Extract the (x, y) coordinate from the center of the cell holding the provided text.  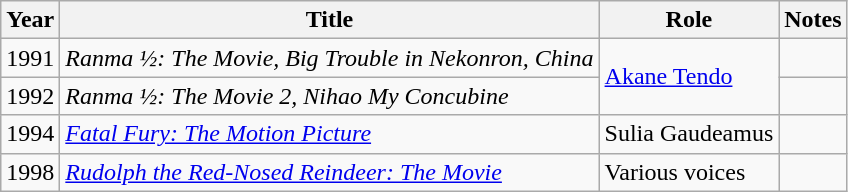
1994 (30, 134)
1991 (30, 58)
Notes (813, 20)
1992 (30, 96)
Sulia Gaudeamus (689, 134)
Title (330, 20)
1998 (30, 172)
Role (689, 20)
Rudolph the Red-Nosed Reindeer: The Movie (330, 172)
Ranma ½: The Movie 2, Nihao My Concubine (330, 96)
Various voices (689, 172)
Fatal Fury: The Motion Picture (330, 134)
Akane Tendo (689, 77)
Ranma ½: The Movie, Big Trouble in Nekonron, China (330, 58)
Year (30, 20)
